Search for the cell housing the specified text and yield its (x, y) center coordinate. 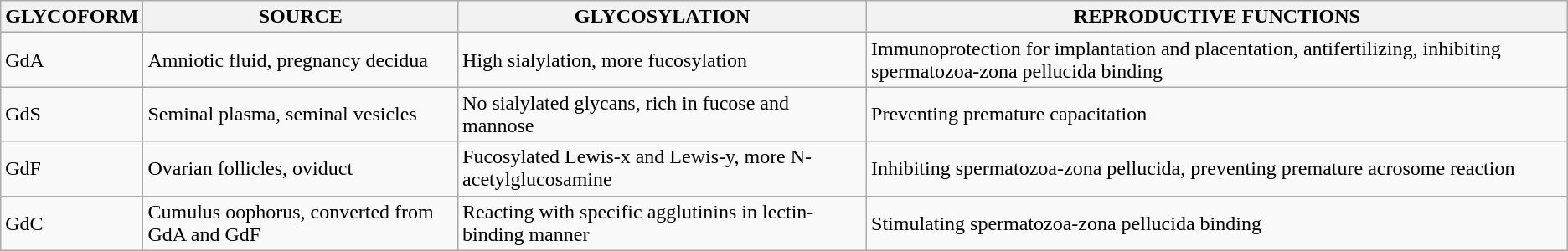
REPRODUCTIVE FUNCTIONS (1218, 17)
Fucosylated Lewis-x and Lewis-y, more N-acetylglucosamine (663, 169)
No sialylated glycans, rich in fucose and mannose (663, 114)
Amniotic fluid, pregnancy decidua (301, 60)
Seminal plasma, seminal vesicles (301, 114)
GdC (72, 223)
Inhibiting spermatozoa-zona pellucida, preventing premature acrosome reaction (1218, 169)
Cumulus oophorus, converted from GdA and GdF (301, 223)
Stimulating spermatozoa-zona pellucida binding (1218, 223)
GdF (72, 169)
GdS (72, 114)
Reacting with specific agglutinins in lectin-binding manner (663, 223)
Preventing premature capacitation (1218, 114)
GLYCOSYLATION (663, 17)
GLYCOFORM (72, 17)
Ovarian follicles, oviduct (301, 169)
High sialylation, more fucosylation (663, 60)
SOURCE (301, 17)
Immunoprotection for implantation and placentation, antifertilizing, inhibiting spermatozoa-zona pellucida binding (1218, 60)
GdA (72, 60)
